Identify which cell holds the provided text, then report its (x, y) central coordinate. 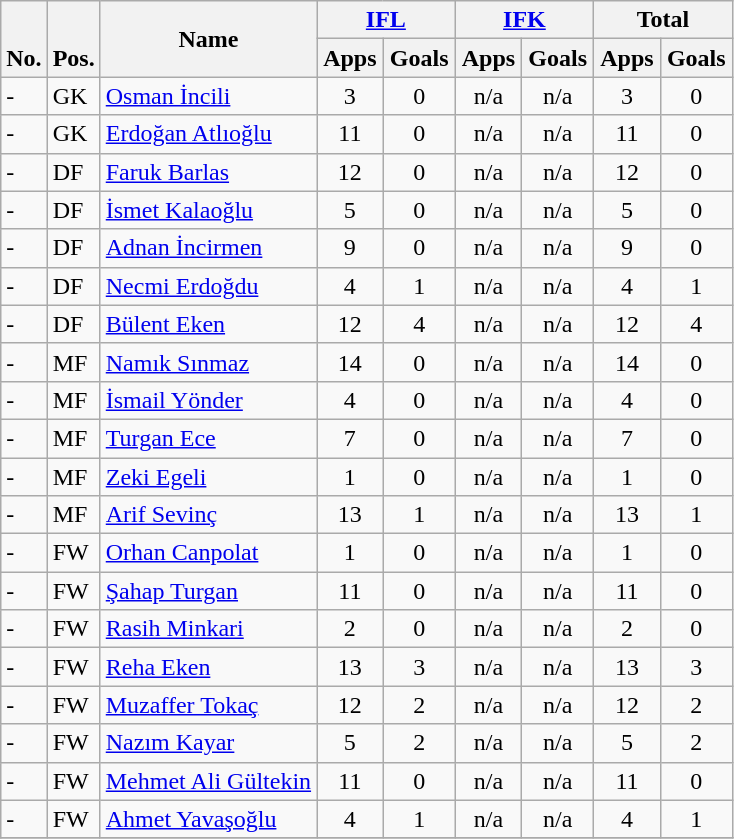
Total (664, 20)
Rasih Minkari (208, 629)
Zeki Egeli (208, 477)
Pos. (74, 39)
IFL (386, 20)
Orhan Canpolat (208, 553)
Erdoğan Atlıoğlu (208, 134)
No. (24, 39)
Namık Sınmaz (208, 362)
Ahmet Yavaşoğlu (208, 819)
Faruk Barlas (208, 172)
IFK (524, 20)
Adnan İncirmen (208, 248)
İsmet Kalaoğlu (208, 210)
Arif Sevinç (208, 515)
İsmail Yönder (208, 400)
Osman İncili (208, 96)
Turgan Ece (208, 438)
Reha Eken (208, 667)
Nazım Kayar (208, 743)
Necmi Erdoğdu (208, 286)
Bülent Eken (208, 324)
Name (208, 39)
Muzaffer Tokaç (208, 705)
Mehmet Ali Gültekin (208, 781)
Şahap Turgan (208, 591)
